Identify which cell holds the provided text, then report its [X, Y] central coordinate. 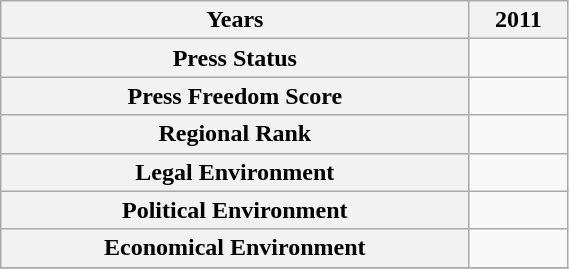
Press Freedom Score [235, 96]
Years [235, 20]
Regional Rank [235, 134]
Press Status [235, 58]
Economical Environment [235, 248]
Legal Environment [235, 172]
Political Environment [235, 210]
2011 [518, 20]
